Identify which cell holds the provided text, then report its [X, Y] central coordinate. 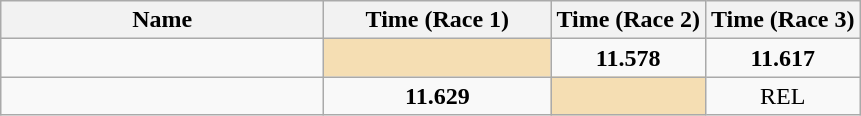
Time (Race 2) [628, 20]
Time (Race 3) [782, 20]
REL [782, 96]
Time (Race 1) [438, 20]
11.617 [782, 58]
11.578 [628, 58]
11.629 [438, 96]
Name [162, 20]
